For the text-containing cell, return its midpoint in [X, Y] coordinate format. 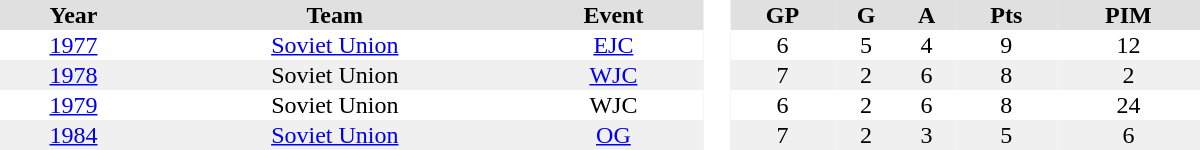
A [926, 15]
12 [1128, 45]
Team [335, 15]
24 [1128, 105]
Year [74, 15]
1984 [74, 135]
3 [926, 135]
EJC [614, 45]
Event [614, 15]
Pts [1006, 15]
1977 [74, 45]
GP [782, 15]
1979 [74, 105]
OG [614, 135]
1978 [74, 75]
4 [926, 45]
9 [1006, 45]
G [866, 15]
PIM [1128, 15]
